Capture the cell that displays the provided text and extract its [X, Y] central coordinate. 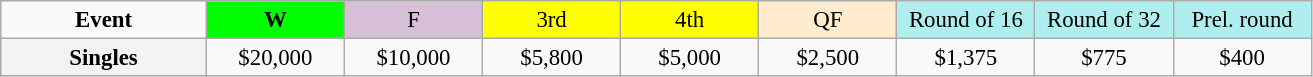
Round of 32 [1104, 20]
QF [828, 20]
W [275, 20]
$400 [1242, 58]
Singles [104, 58]
$775 [1104, 58]
Event [104, 20]
3rd [552, 20]
$5,800 [552, 58]
Prel. round [1242, 20]
$2,500 [828, 58]
4th [690, 20]
F [413, 20]
$5,000 [690, 58]
$10,000 [413, 58]
Round of 16 [966, 20]
$1,375 [966, 58]
$20,000 [275, 58]
